Locate the cell with the specified text and output its [X, Y] center coordinate. 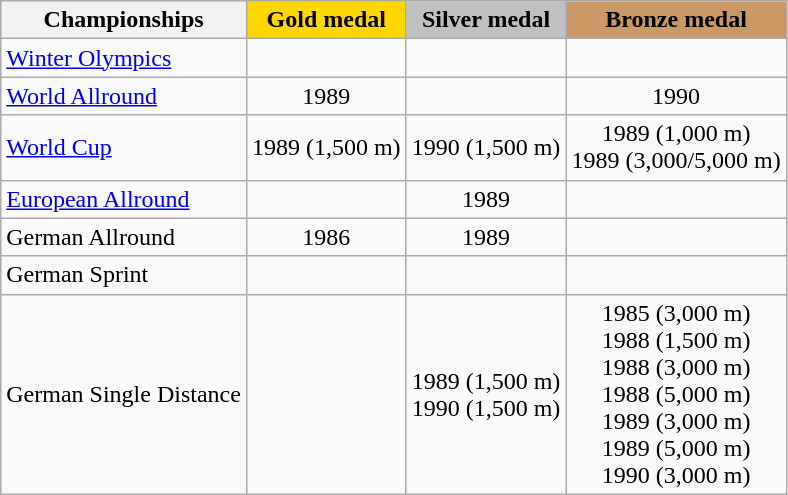
1990 [676, 96]
1985 (3,000 m) 1988 (1,500 m) 1988 (3,000 m) 1988 (5,000 m) 1989 (3,000 m) 1989 (5,000 m) 1990 (3,000 m) [676, 394]
German Sprint [124, 275]
German Allround [124, 237]
1990 (1,500 m) [486, 148]
Gold medal [326, 20]
Silver medal [486, 20]
1989 (1,500 m) [326, 148]
European Allround [124, 199]
World Allround [124, 96]
1989 (1,000 m) 1989 (3,000/5,000 m) [676, 148]
World Cup [124, 148]
1989 (1,500 m) 1990 (1,500 m) [486, 394]
Championships [124, 20]
German Single Distance [124, 394]
Bronze medal [676, 20]
1986 [326, 237]
Winter Olympics [124, 58]
